From the cell containing the given text, extract its center point as (x, y) coordinate. 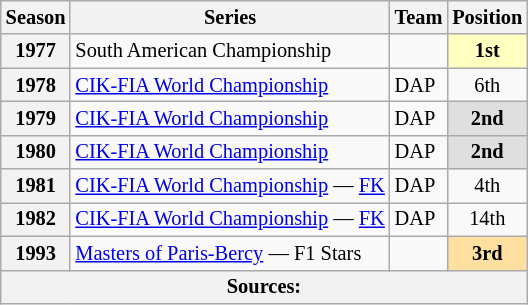
Season (36, 17)
1982 (36, 219)
14th (487, 219)
4th (487, 186)
Masters of Paris-Bercy — F1 Stars (230, 253)
Series (230, 17)
Sources: (264, 287)
1979 (36, 118)
1978 (36, 85)
1993 (36, 253)
South American Championship (230, 51)
1st (487, 51)
1981 (36, 186)
Team (419, 17)
6th (487, 85)
Position (487, 17)
1977 (36, 51)
3rd (487, 253)
1980 (36, 152)
